Find where the given text appears and provide that cell's center as (x, y) coordinate. 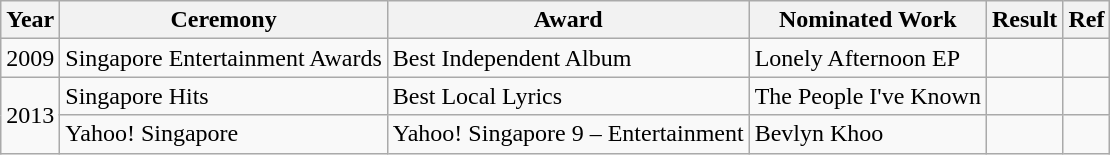
2009 (30, 58)
Year (30, 20)
Bevlyn Khoo (868, 134)
Result (1024, 20)
Best Independent Album (568, 58)
2013 (30, 115)
Best Local Lyrics (568, 96)
Lonely Afternoon EP (868, 58)
The People I've Known (868, 96)
Ref (1086, 20)
Singapore Hits (224, 96)
Nominated Work (868, 20)
Singapore Entertainment Awards (224, 58)
Yahoo! Singapore 9 – Entertainment (568, 134)
Ceremony (224, 20)
Award (568, 20)
Yahoo! Singapore (224, 134)
